Return (X, Y) of the center of cell containing provided text 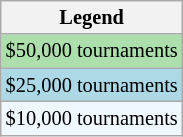
Legend (92, 17)
$10,000 tournaments (92, 118)
$50,000 tournaments (92, 51)
$25,000 tournaments (92, 85)
